Search for the cell housing the specified text and yield its [X, Y] center coordinate. 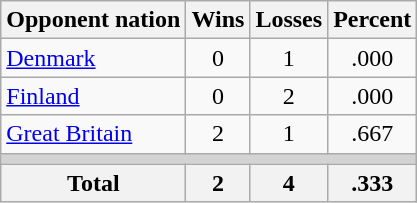
.333 [372, 183]
.667 [372, 134]
Opponent nation [94, 20]
Denmark [94, 58]
Losses [289, 20]
Finland [94, 96]
Total [94, 183]
4 [289, 183]
Great Britain [94, 134]
Wins [218, 20]
Percent [372, 20]
